Locate the cell with the specified text and output its [X, Y] center coordinate. 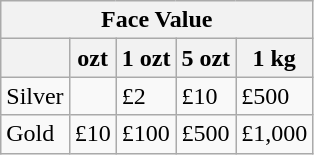
£1,000 [274, 134]
£2 [146, 96]
1 ozt [146, 58]
Gold [35, 134]
ozt [92, 58]
Face Value [157, 20]
Silver [35, 96]
1 kg [274, 58]
£100 [146, 134]
5 ozt [206, 58]
